Return the (x, y) coordinate for the center point of the cell that contains the specified text.  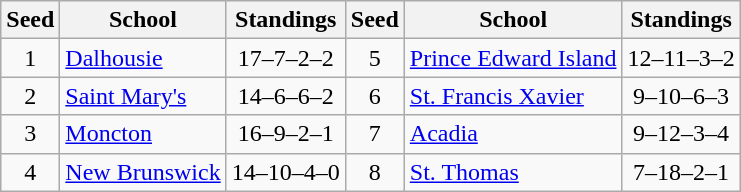
12–11–3–2 (681, 58)
Moncton (143, 134)
2 (30, 96)
7–18–2–1 (681, 172)
Saint Mary's (143, 96)
16–9–2–1 (286, 134)
14–10–4–0 (286, 172)
Dalhousie (143, 58)
17–7–2–2 (286, 58)
1 (30, 58)
14–6–6–2 (286, 96)
New Brunswick (143, 172)
9–12–3–4 (681, 134)
7 (374, 134)
9–10–6–3 (681, 96)
Acadia (513, 134)
St. Francis Xavier (513, 96)
4 (30, 172)
St. Thomas (513, 172)
8 (374, 172)
6 (374, 96)
3 (30, 134)
Prince Edward Island (513, 58)
5 (374, 58)
